Identify which cell holds the provided text, then report its (X, Y) central coordinate. 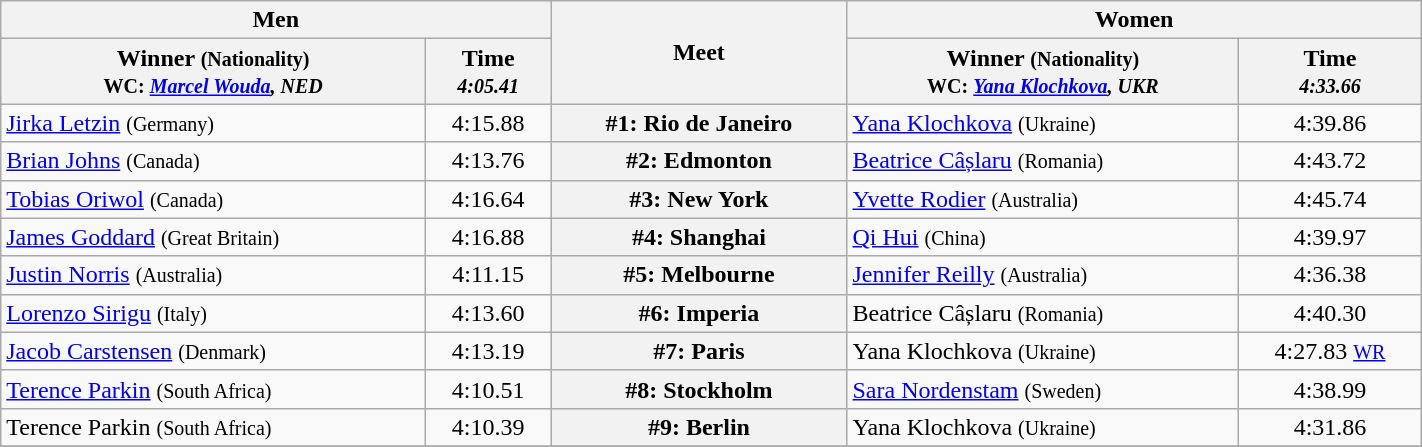
Meet (699, 52)
4:39.97 (1330, 237)
James Goddard (Great Britain) (214, 237)
Qi Hui (China) (1043, 237)
Winner (Nationality) WC: Yana Klochkova, UKR (1043, 72)
Sara Nordenstam (Sweden) (1043, 389)
Tobias Oriwol (Canada) (214, 199)
4:10.51 (488, 389)
Yvette Rodier (Australia) (1043, 199)
Brian Johns (Canada) (214, 161)
4:27.83 WR (1330, 351)
Winner (Nationality) WC: Marcel Wouda, NED (214, 72)
Lorenzo Sirigu (Italy) (214, 313)
#8: Stockholm (699, 389)
4:16.88 (488, 237)
4:10.39 (488, 427)
4:13.19 (488, 351)
4:16.64 (488, 199)
4:43.72 (1330, 161)
#9: Berlin (699, 427)
#6: Imperia (699, 313)
#1: Rio de Janeiro (699, 123)
4:45.74 (1330, 199)
4:13.76 (488, 161)
#7: Paris (699, 351)
4:31.86 (1330, 427)
Time 4:05.41 (488, 72)
4:39.86 (1330, 123)
4:15.88 (488, 123)
#3: New York (699, 199)
4:13.60 (488, 313)
4:38.99 (1330, 389)
4:40.30 (1330, 313)
Men (276, 20)
Justin Norris (Australia) (214, 275)
4:11.15 (488, 275)
#2: Edmonton (699, 161)
4:36.38 (1330, 275)
Women (1134, 20)
#5: Melbourne (699, 275)
Time 4:33.66 (1330, 72)
#4: Shanghai (699, 237)
Jirka Letzin (Germany) (214, 123)
Jacob Carstensen (Denmark) (214, 351)
Jennifer Reilly (Australia) (1043, 275)
